Detect which cell encompasses the target text, then output its [x, y] center coordinate. 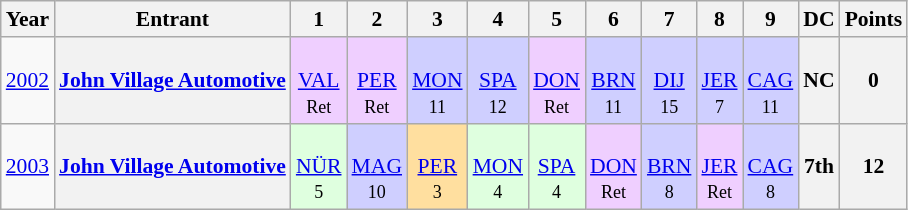
5 [556, 19]
8 [719, 19]
6 [614, 19]
JERRet [719, 166]
7 [670, 19]
0 [874, 80]
DIJ15 [670, 80]
9 [771, 19]
SPA4 [556, 166]
NC [818, 80]
VALRet [319, 80]
CAG8 [771, 166]
PERRet [378, 80]
MON11 [438, 80]
2002 [28, 80]
BRN8 [670, 166]
4 [498, 19]
MON4 [498, 166]
CAG11 [771, 80]
SPA12 [498, 80]
Year [28, 19]
2 [378, 19]
JER7 [719, 80]
1 [319, 19]
Entrant [172, 19]
3 [438, 19]
7th [818, 166]
PER3 [438, 166]
BRN11 [614, 80]
12 [874, 166]
2003 [28, 166]
DC [818, 19]
MAG10 [378, 166]
NÜR5 [319, 166]
Points [874, 19]
